Scan for the cell matching the given text and deliver its [X, Y] coordinate at center. 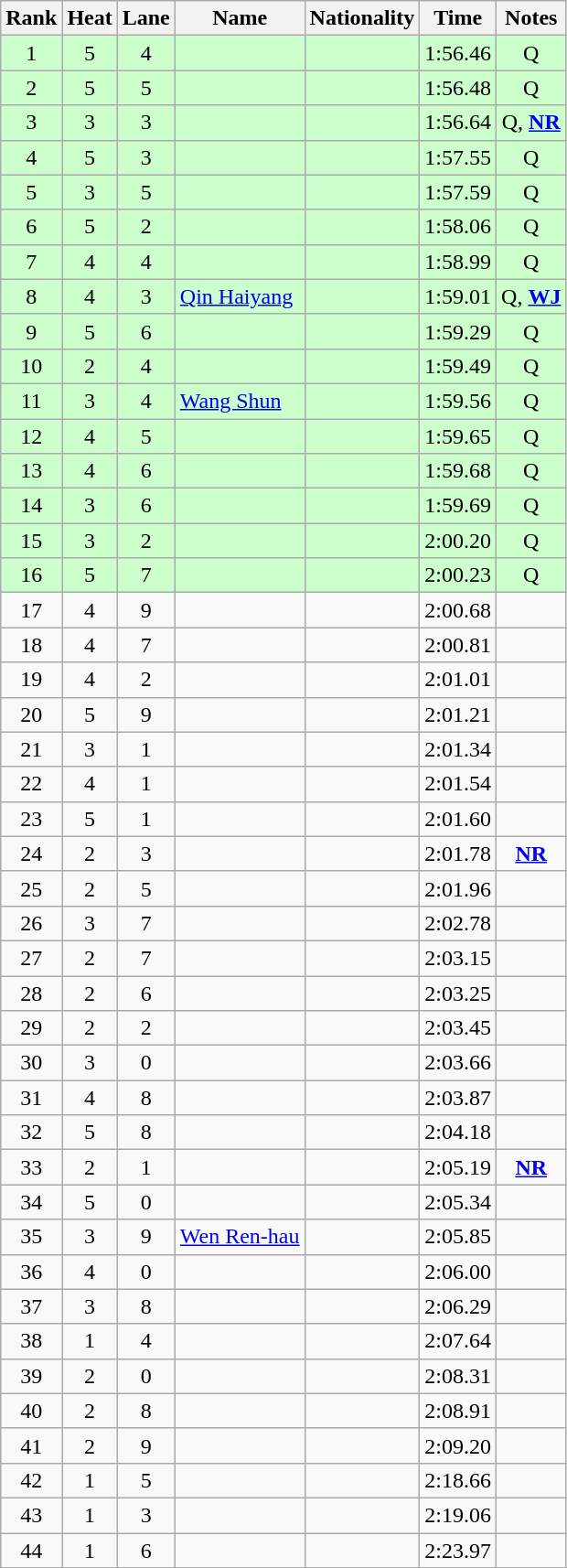
16 [31, 575]
2:01.01 [458, 680]
Nationality [362, 18]
12 [31, 436]
31 [31, 1098]
39 [31, 1376]
2:08.91 [458, 1411]
1:56.64 [458, 123]
26 [31, 923]
2:05.19 [458, 1167]
29 [31, 1028]
2:08.31 [458, 1376]
19 [31, 680]
2:00.20 [458, 541]
44 [31, 1551]
2:09.20 [458, 1445]
33 [31, 1167]
38 [31, 1341]
Time [458, 18]
25 [31, 888]
2:03.15 [458, 958]
Q, NR [531, 123]
Rank [31, 18]
43 [31, 1515]
1:57.55 [458, 157]
14 [31, 506]
2:01.60 [458, 819]
1:56.46 [458, 53]
1:58.06 [458, 227]
37 [31, 1306]
27 [31, 958]
1:56.48 [458, 88]
2:23.97 [458, 1551]
42 [31, 1480]
Heat [90, 18]
2:06.29 [458, 1306]
1:59.65 [458, 436]
11 [31, 401]
1:59.69 [458, 506]
1:59.56 [458, 401]
1:59.68 [458, 471]
2:19.06 [458, 1515]
2:03.45 [458, 1028]
24 [31, 854]
34 [31, 1202]
2:00.23 [458, 575]
32 [31, 1133]
2:01.21 [458, 714]
1:57.59 [458, 192]
40 [31, 1411]
Name [240, 18]
2:01.34 [458, 749]
Wang Shun [240, 401]
13 [31, 471]
23 [31, 819]
2:01.54 [458, 784]
Qin Haiyang [240, 296]
2:01.78 [458, 854]
2:18.66 [458, 1480]
Notes [531, 18]
1:59.49 [458, 366]
2:00.68 [458, 610]
1:59.29 [458, 331]
30 [31, 1063]
1:59.01 [458, 296]
20 [31, 714]
28 [31, 993]
2:03.25 [458, 993]
10 [31, 366]
17 [31, 610]
2:05.34 [458, 1202]
35 [31, 1237]
2:00.81 [458, 645]
2:03.66 [458, 1063]
2:07.64 [458, 1341]
2:01.96 [458, 888]
2:02.78 [458, 923]
2:03.87 [458, 1098]
2:06.00 [458, 1272]
1:58.99 [458, 262]
36 [31, 1272]
Q, WJ [531, 296]
Wen Ren-hau [240, 1237]
41 [31, 1445]
22 [31, 784]
2:04.18 [458, 1133]
18 [31, 645]
Lane [146, 18]
21 [31, 749]
15 [31, 541]
2:05.85 [458, 1237]
